Locate the cell with the specified text and output its [X, Y] center coordinate. 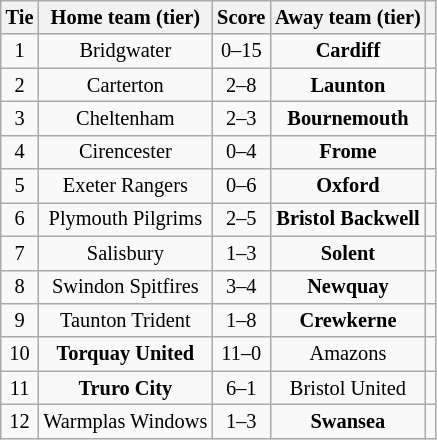
Truro City [125, 388]
11–0 [241, 354]
4 [20, 152]
Away team (tier) [348, 17]
Swindon Spitfires [125, 287]
Crewkerne [348, 320]
Carterton [125, 85]
Score [241, 17]
Tie [20, 17]
Taunton Trident [125, 320]
Bridgwater [125, 51]
2–5 [241, 219]
1–8 [241, 320]
Cardiff [348, 51]
Newquay [348, 287]
5 [20, 186]
0–4 [241, 152]
3–4 [241, 287]
2 [20, 85]
Solent [348, 253]
2–8 [241, 85]
Warmplas Windows [125, 421]
Swansea [348, 421]
Exeter Rangers [125, 186]
8 [20, 287]
7 [20, 253]
9 [20, 320]
Plymouth Pilgrims [125, 219]
3 [20, 118]
Salisbury [125, 253]
Bristol Backwell [348, 219]
Launton [348, 85]
Oxford [348, 186]
2–3 [241, 118]
6 [20, 219]
Cirencester [125, 152]
0–15 [241, 51]
1 [20, 51]
6–1 [241, 388]
Bristol United [348, 388]
Amazons [348, 354]
Frome [348, 152]
Home team (tier) [125, 17]
10 [20, 354]
11 [20, 388]
Bournemouth [348, 118]
Cheltenham [125, 118]
0–6 [241, 186]
12 [20, 421]
Torquay United [125, 354]
